Locate the cell with the specified text and output its [x, y] center coordinate. 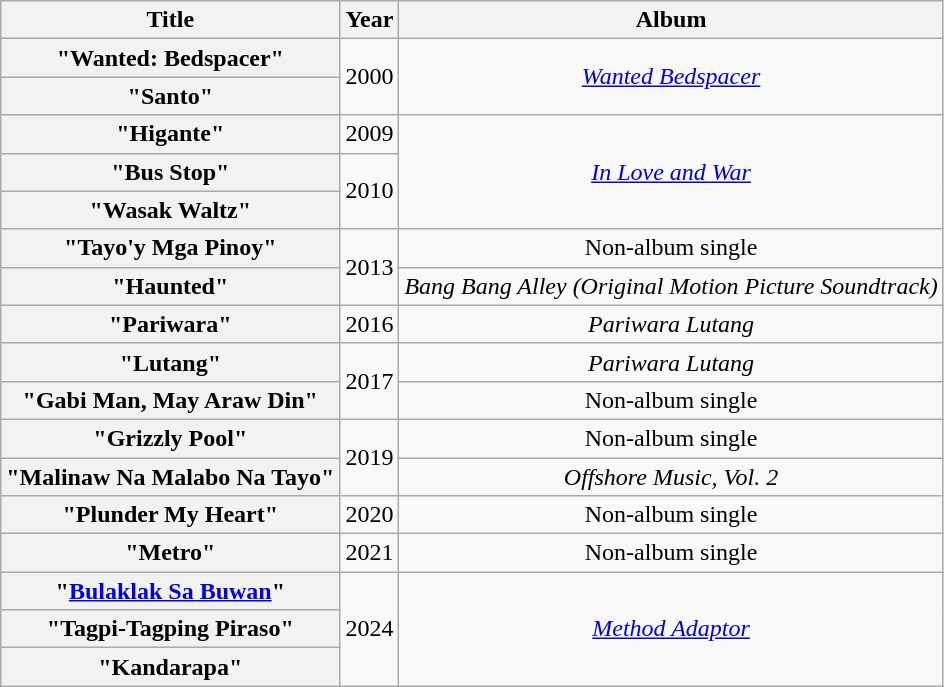
"Lutang" [170, 362]
"Higante" [170, 134]
Title [170, 20]
2013 [370, 267]
"Wasak Waltz" [170, 210]
"Wanted: Bedspacer" [170, 58]
"Grizzly Pool" [170, 438]
"Malinaw Na Malabo Na Tayo" [170, 477]
"Tagpi-Tagping Piraso" [170, 629]
2020 [370, 515]
"Plunder My Heart" [170, 515]
In Love and War [671, 172]
"Metro" [170, 553]
"Santo" [170, 96]
Wanted Bedspacer [671, 77]
2024 [370, 629]
Method Adaptor [671, 629]
"Gabi Man, May Araw Din" [170, 400]
Bang Bang Alley (Original Motion Picture Soundtrack) [671, 286]
2021 [370, 553]
"Pariwara" [170, 324]
"Kandarapa" [170, 667]
Year [370, 20]
2000 [370, 77]
2009 [370, 134]
Album [671, 20]
"Bus Stop" [170, 172]
2017 [370, 381]
2016 [370, 324]
"Haunted" [170, 286]
Offshore Music, Vol. 2 [671, 477]
"Tayo'y Mga Pinoy" [170, 248]
2019 [370, 457]
"Bulaklak Sa Buwan" [170, 591]
2010 [370, 191]
